Determine the [x, y] coordinate at the center of the cell enclosing the given text.  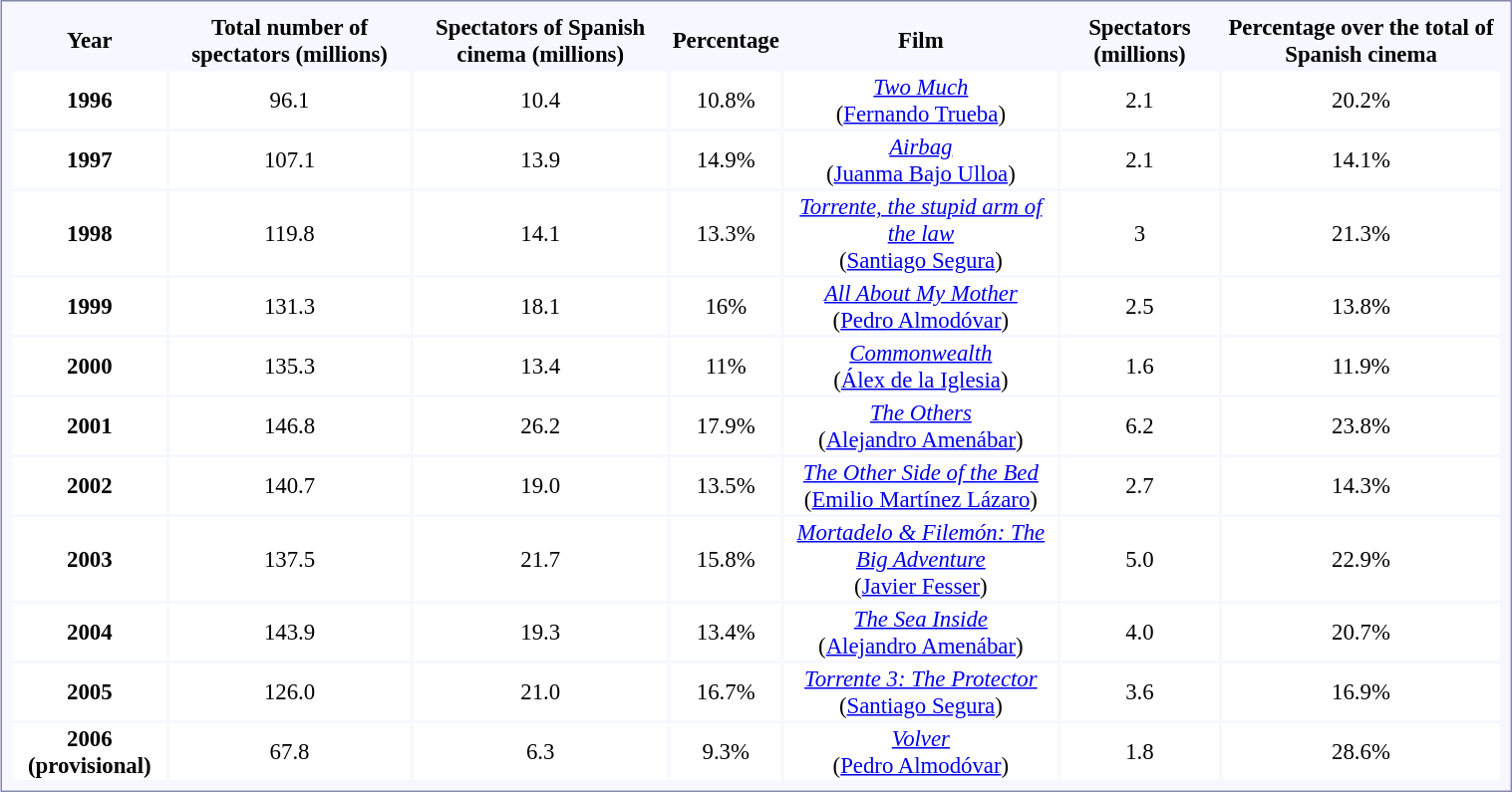
1.8 [1139, 751]
18.1 [540, 307]
26.2 [540, 426]
11.9% [1361, 367]
16% [726, 307]
16.9% [1361, 691]
21.3% [1361, 233]
Two Much (Fernando Trueba) [921, 100]
19.3 [540, 632]
10.4 [540, 100]
4.0 [1139, 632]
Torrente, the stupid arm of the law (Santiago Segura) [921, 233]
All About My Mother (Pedro Almodóvar) [921, 307]
13.9 [540, 159]
10.8% [726, 100]
Spectators of Spanish cinema (millions) [540, 40]
107.1 [289, 159]
1996 [90, 100]
Spectators (millions) [1139, 40]
Volver (Pedro Almodóvar) [921, 751]
14.1 [540, 233]
3 [1139, 233]
The Sea Inside (Alejandro Amenábar) [921, 632]
Total number of spectators (millions) [289, 40]
1.6 [1139, 367]
13.4% [726, 632]
1997 [90, 159]
19.0 [540, 486]
14.3% [1361, 486]
28.6% [1361, 751]
13.3% [726, 233]
21.0 [540, 691]
Mortadelo & Filemón: The Big Adventure (Javier Fesser) [921, 559]
2003 [90, 559]
2005 [90, 691]
13.4 [540, 367]
22.9% [1361, 559]
5.0 [1139, 559]
9.3% [726, 751]
2006 (provisional) [90, 751]
20.2% [1361, 100]
67.8 [289, 751]
The Others (Alejandro Amenábar) [921, 426]
131.3 [289, 307]
Percentage [726, 40]
Year [90, 40]
16.7% [726, 691]
137.5 [289, 559]
Airbag (Juanma Bajo Ulloa) [921, 159]
Film [921, 40]
6.3 [540, 751]
11% [726, 367]
3.6 [1139, 691]
140.7 [289, 486]
1998 [90, 233]
20.7% [1361, 632]
119.8 [289, 233]
2000 [90, 367]
146.8 [289, 426]
96.1 [289, 100]
13.8% [1361, 307]
17.9% [726, 426]
14.1% [1361, 159]
1999 [90, 307]
21.7 [540, 559]
6.2 [1139, 426]
135.3 [289, 367]
Torrente 3: The Protector (Santiago Segura) [921, 691]
126.0 [289, 691]
143.9 [289, 632]
13.5% [726, 486]
2002 [90, 486]
15.8% [726, 559]
14.9% [726, 159]
The Other Side of the Bed (Emilio Martínez Lázaro) [921, 486]
2004 [90, 632]
23.8% [1361, 426]
2.5 [1139, 307]
2001 [90, 426]
Percentage over the total of Spanish cinema [1361, 40]
Commonwealth (Álex de la Iglesia) [921, 367]
2.7 [1139, 486]
